Output the (X, Y) coordinate of the center of the cell containing the given text.  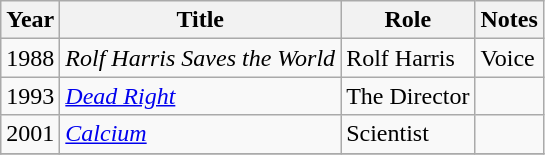
2001 (30, 134)
1993 (30, 96)
Role (408, 20)
Notes (509, 20)
1988 (30, 58)
Scientist (408, 134)
Title (200, 20)
Rolf Harris Saves the World (200, 58)
Dead Right (200, 96)
Voice (509, 58)
Calcium (200, 134)
Year (30, 20)
The Director (408, 96)
Rolf Harris (408, 58)
